Output the [x, y] coordinate of the center of the cell containing the given text.  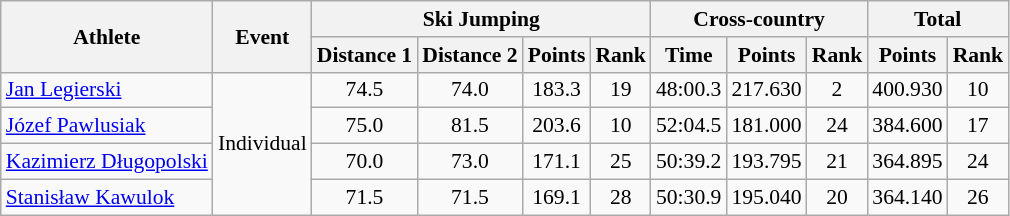
171.1 [557, 162]
Distance 1 [364, 55]
70.0 [364, 162]
364.140 [907, 197]
75.0 [364, 126]
52:04.5 [688, 126]
73.0 [470, 162]
400.930 [907, 90]
Stanisław Kawulok [107, 197]
20 [838, 197]
21 [838, 162]
74.5 [364, 90]
81.5 [470, 126]
195.040 [766, 197]
Jan Legierski [107, 90]
Kazimierz Długopolski [107, 162]
74.0 [470, 90]
25 [620, 162]
169.1 [557, 197]
193.795 [766, 162]
Distance 2 [470, 55]
Ski Jumping [482, 19]
183.3 [557, 90]
48:00.3 [688, 90]
19 [620, 90]
384.600 [907, 126]
217.630 [766, 90]
Time [688, 55]
50:30.9 [688, 197]
203.6 [557, 126]
364.895 [907, 162]
2 [838, 90]
26 [978, 197]
Athlete [107, 36]
28 [620, 197]
Individual [262, 143]
Total [938, 19]
Józef Pawlusiak [107, 126]
17 [978, 126]
Event [262, 36]
50:39.2 [688, 162]
Cross-country [759, 19]
181.000 [766, 126]
